Locate the cell with the specified text and output its (x, y) center coordinate. 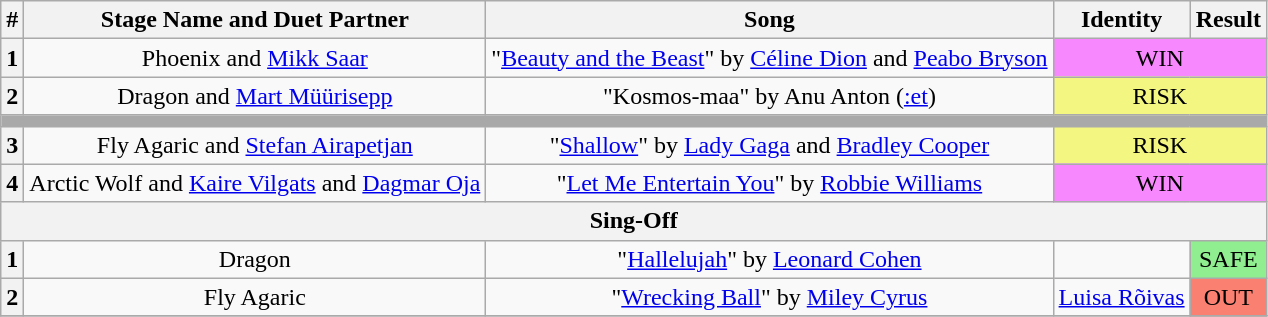
SAFE (1228, 259)
OUT (1228, 297)
Sing-Off (634, 221)
Dragon and Mart Müürisepp (255, 96)
Fly Agaric and Stefan Airapetjan (255, 145)
Song (770, 20)
4 (12, 183)
Luisa Rõivas (1122, 297)
Fly Agaric (255, 297)
"Hallelujah" by Leonard Cohen (770, 259)
Result (1228, 20)
"Kosmos-maa" by Anu Anton (:et) (770, 96)
3 (12, 145)
# (12, 20)
Identity (1122, 20)
Arctic Wolf and Kaire Vilgats and Dagmar Oja (255, 183)
"Shallow" by Lady Gaga and Bradley Cooper (770, 145)
Phoenix and Mikk Saar (255, 58)
"Let Me Entertain You" by Robbie Williams (770, 183)
"Wrecking Ball" by Miley Cyrus (770, 297)
"Beauty and the Beast" by Céline Dion and Peabo Bryson (770, 58)
Dragon (255, 259)
Stage Name and Duet Partner (255, 20)
